Pinpoint the cell where the given text exists, returning its (X, Y) midpoint coordinate. 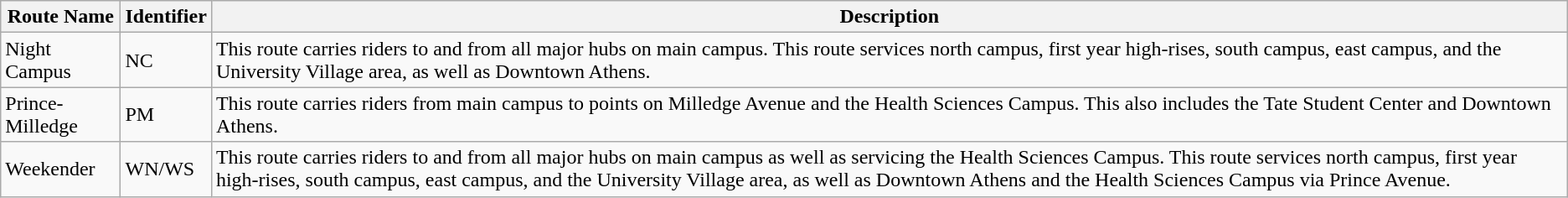
Night Campus (60, 60)
Prince-Milledge (60, 114)
Weekender (60, 169)
Description (890, 17)
Identifier (166, 17)
Route Name (60, 17)
NC (166, 60)
WN/WS (166, 169)
PM (166, 114)
